Provide the [x, y] coordinate of the cell's center where the given text is located.  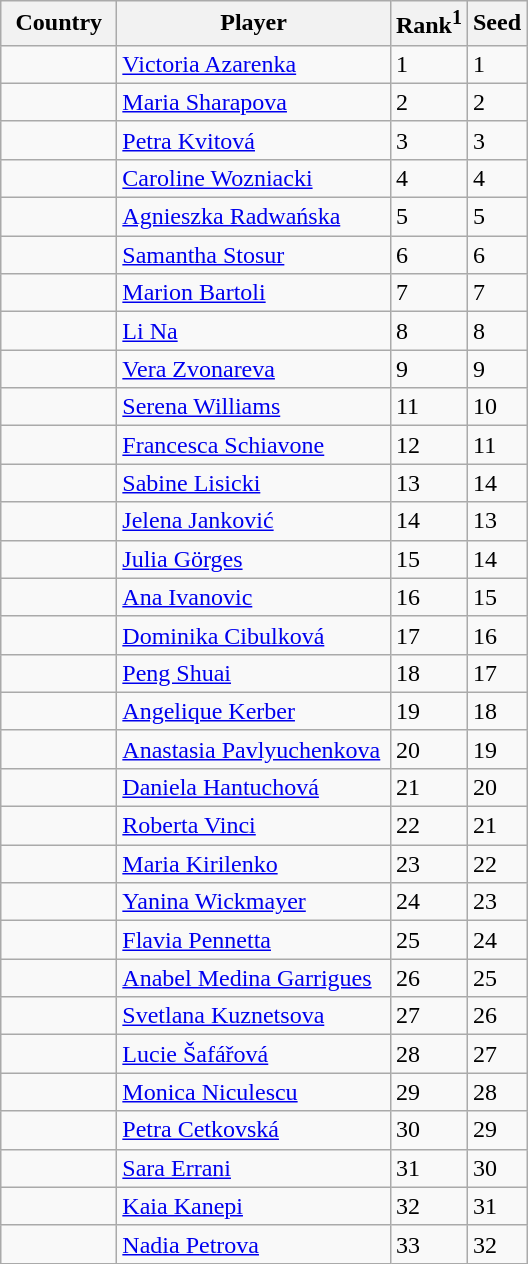
Jelena Janković [254, 521]
10 [496, 407]
Vera Zvonareva [254, 369]
Caroline Wozniacki [254, 178]
Roberta Vinci [254, 826]
12 [428, 445]
Petra Cetkovská [254, 1130]
Nadia Petrova [254, 1244]
Yanina Wickmayer [254, 902]
Dominika Cibulková [254, 635]
Serena Williams [254, 407]
Country [59, 24]
33 [428, 1244]
Daniela Hantuchová [254, 787]
Francesca Schiavone [254, 445]
Agnieszka Radwańska [254, 217]
Julia Görges [254, 559]
Anabel Medina Garrigues [254, 978]
Maria Sharapova [254, 102]
Sara Errani [254, 1168]
Petra Kvitová [254, 140]
Peng Shuai [254, 673]
Samantha Stosur [254, 255]
Maria Kirilenko [254, 864]
Player [254, 24]
Seed [496, 24]
Flavia Pennetta [254, 940]
Monica Niculescu [254, 1092]
Victoria Azarenka [254, 64]
Svetlana Kuznetsova [254, 1016]
Li Na [254, 331]
Lucie Šafářová [254, 1054]
Sabine Lisicki [254, 483]
Angelique Kerber [254, 711]
Kaia Kanepi [254, 1206]
Ana Ivanovic [254, 597]
Rank1 [428, 24]
Marion Bartoli [254, 293]
Anastasia Pavlyuchenkova [254, 749]
